Pinpoint the cell where the given text exists, returning its (x, y) midpoint coordinate. 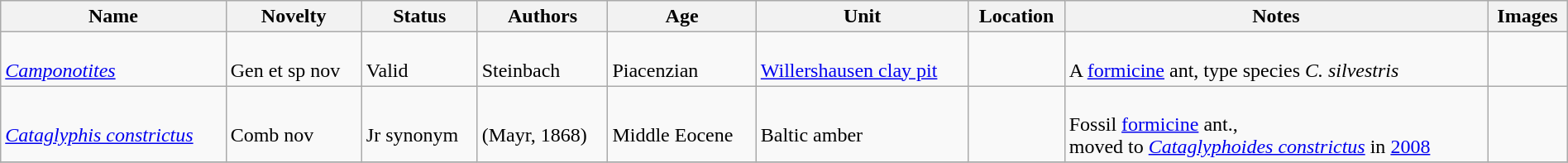
Authors (543, 17)
Steinbach (543, 60)
Name (113, 17)
Gen et sp nov (294, 60)
Images (1528, 17)
Jr synonym (419, 124)
Notes (1276, 17)
(Mayr, 1868) (543, 124)
Fossil formicine ant., moved to Cataglyphoides constrictus in 2008 (1276, 124)
Piacenzian (681, 60)
Status (419, 17)
Comb nov (294, 124)
A formicine ant, type species C. silvestris (1276, 60)
Unit (862, 17)
Willershausen clay pit (862, 60)
Cataglyphis constrictus (113, 124)
Baltic amber (862, 124)
Camponotites (113, 60)
Location (1016, 17)
Age (681, 17)
Novelty (294, 17)
Valid (419, 60)
Middle Eocene (681, 124)
